Output the [x, y] coordinate of the center of the cell containing the given text.  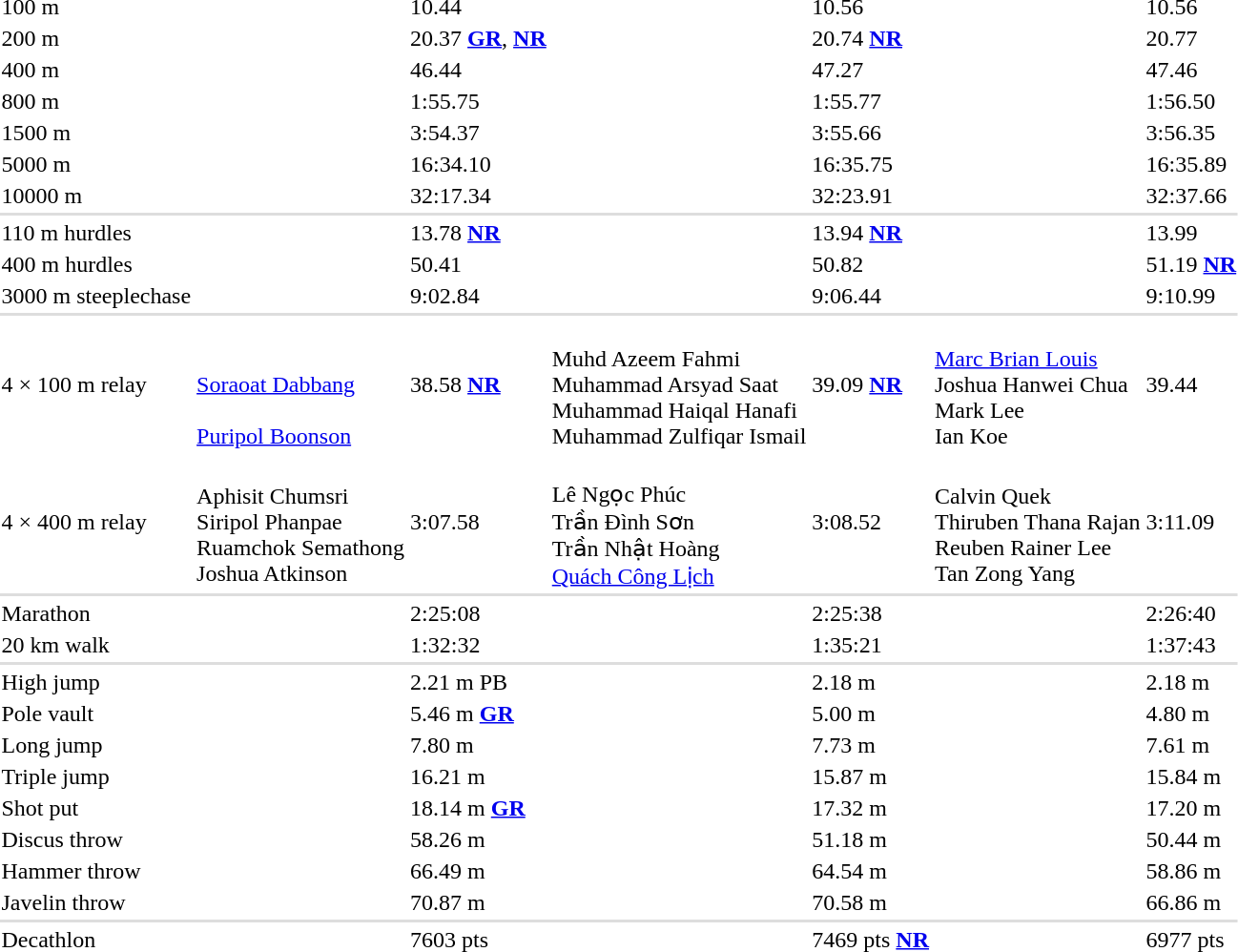
1500 m [96, 133]
32:17.34 [479, 196]
Aphisit ChumsriSiripol PhanpaeRuamchok SemathongJoshua Atkinson [301, 522]
16:34.10 [479, 164]
64.54 m [871, 871]
51.19 NR [1191, 264]
16:35.89 [1191, 164]
1:32:32 [479, 645]
50.41 [479, 264]
4 × 100 m relay [96, 384]
3:07.58 [479, 522]
Hammer throw [96, 871]
3:56.35 [1191, 133]
58.86 m [1191, 871]
Shot put [96, 808]
Calvin QuekThiruben Thana RajanReuben Rainer LeeTan Zong Yang [1038, 522]
3:55.66 [871, 133]
16.21 m [479, 776]
4.80 m [1191, 714]
38.58 NR [479, 384]
3000 m steeplechase [96, 296]
Javelin throw [96, 902]
1:35:21 [871, 645]
1:56.50 [1191, 101]
2:25:38 [871, 613]
3:54.37 [479, 133]
9:10.99 [1191, 296]
17.20 m [1191, 808]
3:08.52 [871, 522]
200 m [96, 38]
51.18 m [871, 839]
20 km walk [96, 645]
70.58 m [871, 902]
Soraoat DabbangPuripol Boonson [301, 384]
39.44 [1191, 384]
17.32 m [871, 808]
13.78 NR [479, 233]
Pole vault [96, 714]
20.37 GR, NR [479, 38]
16:35.75 [871, 164]
5.00 m [871, 714]
66.49 m [479, 871]
2:25:08 [479, 613]
39.09 NR [871, 384]
47.27 [871, 70]
4 × 400 m relay [96, 522]
20.77 [1191, 38]
1:55.75 [479, 101]
800 m [96, 101]
Discus throw [96, 839]
5.46 m GR [479, 714]
7.61 m [1191, 745]
Long jump [96, 745]
400 m [96, 70]
15.87 m [871, 776]
32:23.91 [871, 196]
58.26 m [479, 839]
110 m hurdles [96, 233]
47.46 [1191, 70]
5000 m [96, 164]
10000 m [96, 196]
7.73 m [871, 745]
Lê Ngọc PhúcTrần Đình SơnTrần Nhật HoàngQuách Công Lịch [679, 522]
32:37.66 [1191, 196]
70.87 m [479, 902]
Marc Brian LouisJoshua Hanwei ChuaMark LeeIan Koe [1038, 384]
2.21 m PB [479, 682]
13.99 [1191, 233]
High jump [96, 682]
3:11.09 [1191, 522]
50.82 [871, 264]
18.14 m GR [479, 808]
20.74 NR [871, 38]
Triple jump [96, 776]
Muhd Azeem FahmiMuhammad Arsyad SaatMuhammad Haiqal HanafiMuhammad Zulfiqar Ismail [679, 384]
7.80 m [479, 745]
50.44 m [1191, 839]
9:02.84 [479, 296]
1:55.77 [871, 101]
15.84 m [1191, 776]
66.86 m [1191, 902]
1:37:43 [1191, 645]
2:26:40 [1191, 613]
13.94 NR [871, 233]
9:06.44 [871, 296]
46.44 [479, 70]
400 m hurdles [96, 264]
Marathon [96, 613]
